Locate the cell with the specified text and output its [X, Y] center coordinate. 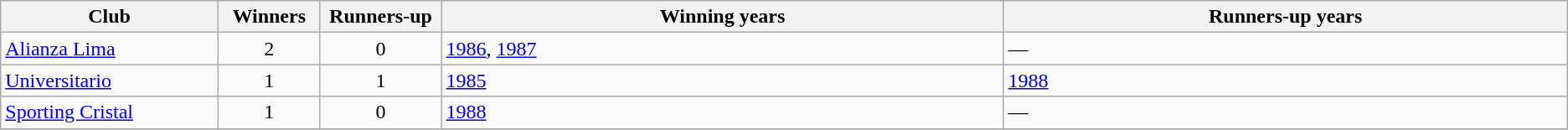
Sporting Cristal [110, 112]
Universitario [110, 81]
Winners [268, 17]
2 [268, 49]
Runners-up years [1285, 17]
1986, 1987 [722, 49]
Club [110, 17]
Alianza Lima [110, 49]
Runners-up [380, 17]
Winning years [722, 17]
1985 [722, 81]
